For the text-containing cell, return its midpoint in [x, y] coordinate format. 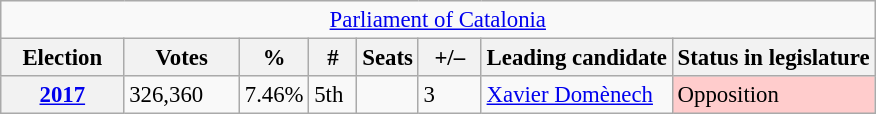
Election [62, 58]
Parliament of Catalonia [438, 20]
Status in legislature [774, 58]
Opposition [774, 95]
Leading candidate [576, 58]
# [333, 58]
% [274, 58]
+/– [450, 58]
3 [450, 95]
Votes [182, 58]
326,360 [182, 95]
2017 [62, 95]
5th [333, 95]
Xavier Domènech [576, 95]
Seats [388, 58]
7.46% [274, 95]
